Extract the (x, y) coordinate from the center of the cell holding the provided text.  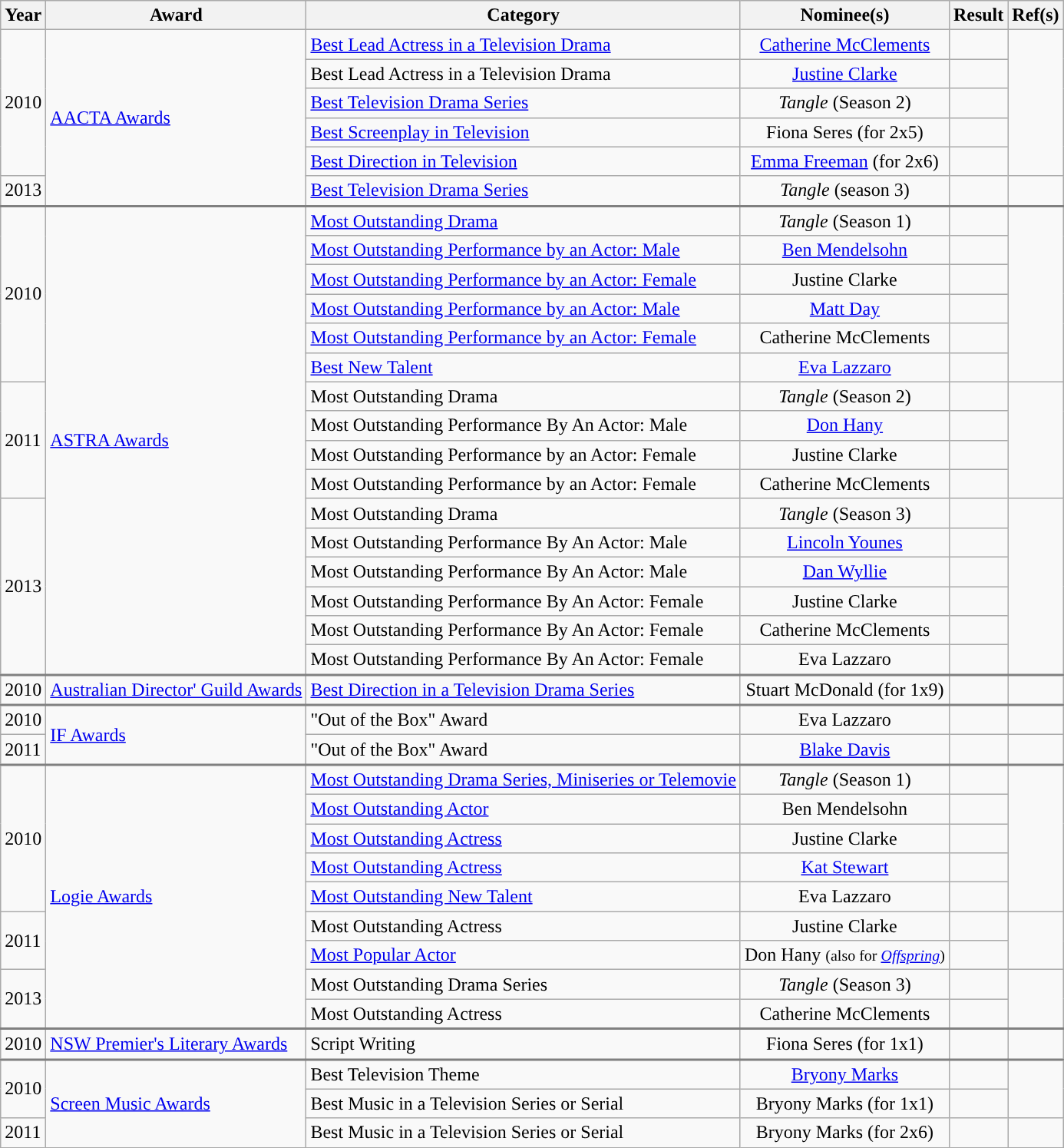
Kat Stewart (844, 868)
Award (177, 15)
Year (23, 15)
Script Writing (524, 1044)
Category (524, 15)
Most Popular Actor (524, 955)
Blake Davis (844, 749)
Lincoln Younes (844, 542)
Best Direction in a Television Drama Series (524, 690)
Best Screenplay in Television (524, 132)
Matt Day (844, 309)
Fiona Seres (for 2x5) (844, 132)
Bryony Marks (for 2x6) (844, 1133)
Most Outstanding Drama Series (524, 984)
Best Television Theme (524, 1074)
Don Hany (also for Offspring) (844, 955)
Fiona Seres (for 1x1) (844, 1044)
Dan Wyllie (844, 571)
Best New Talent (524, 367)
Nominee(s) (844, 15)
Screen Music Awards (177, 1103)
Result (978, 15)
Bryony Marks (for 1x1) (844, 1103)
ASTRA Awards (177, 440)
Most Outstanding New Talent (524, 897)
Emma Freeman (for 2x6) (844, 161)
IF Awards (177, 735)
Tangle (season 3) (844, 190)
Ref(s) (1036, 15)
Bryony Marks (844, 1074)
Most Outstanding Drama Series, Miniseries or Telemovie (524, 780)
Don Hany (844, 425)
Logie Awards (177, 897)
NSW Premier's Literary Awards (177, 1044)
AACTA Awards (177, 118)
Australian Director' Guild Awards (177, 690)
Stuart McDonald (for 1x9) (844, 690)
Best Direction in Television (524, 161)
Most Outstanding Actor (524, 809)
